Locate the cell with the specified text and output its (x, y) center coordinate. 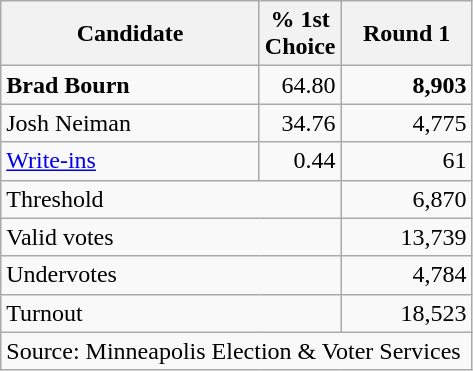
Source: Minneapolis Election & Voter Services (236, 351)
Brad Bourn (130, 85)
Valid votes (171, 237)
Turnout (171, 313)
Round 1 (406, 34)
Threshold (171, 199)
61 (406, 161)
Josh Neiman (130, 123)
18,523 (406, 313)
Candidate (130, 34)
13,739 (406, 237)
Undervotes (171, 275)
6,870 (406, 199)
Write-ins (130, 161)
8,903 (406, 85)
64.80 (300, 85)
0.44 (300, 161)
4,775 (406, 123)
% 1stChoice (300, 34)
34.76 (300, 123)
4,784 (406, 275)
